Search for the cell housing the specified text and yield its (x, y) center coordinate. 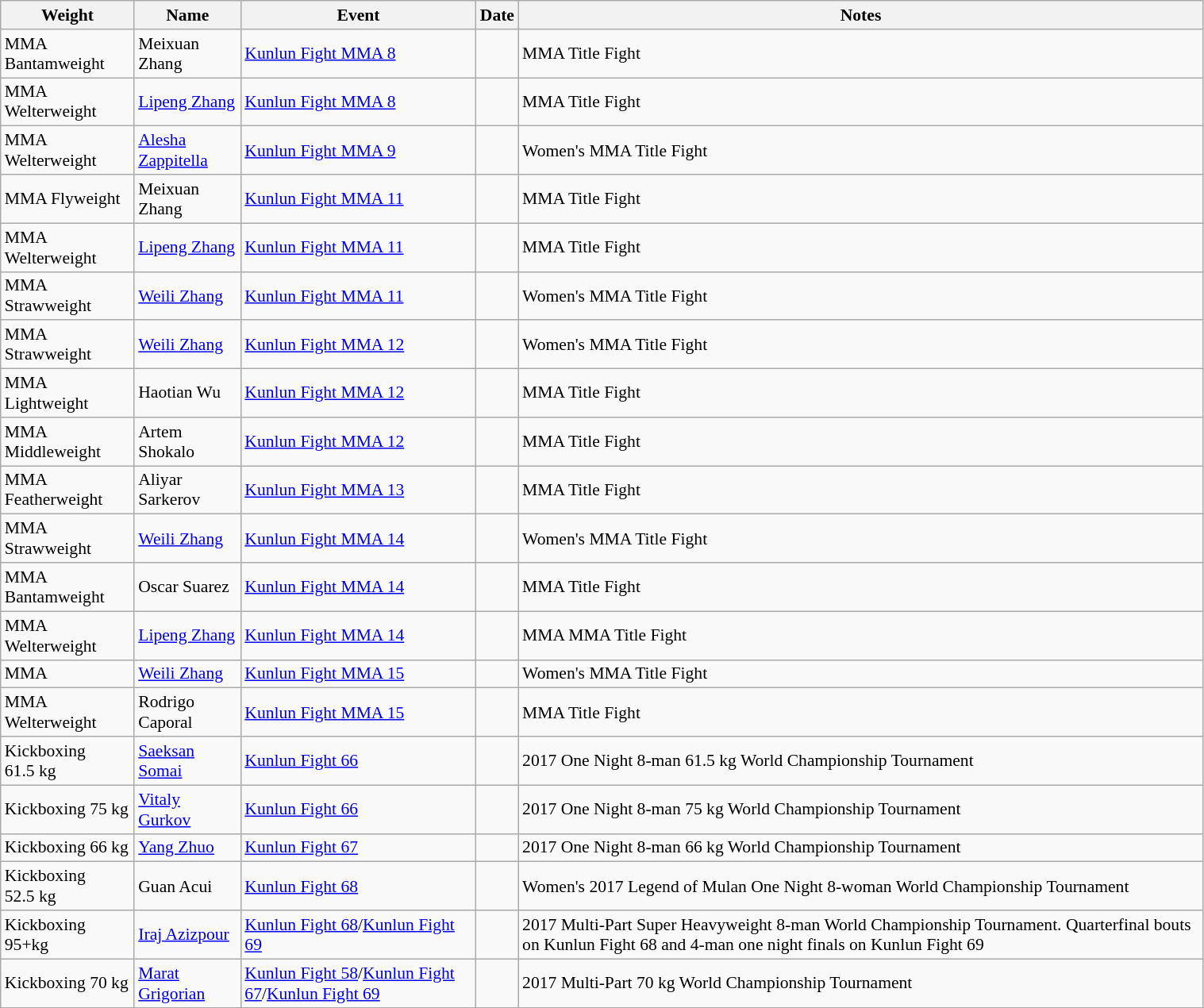
Kunlun Fight MMA 9 (358, 151)
Rodrigo Caporal (187, 713)
Kunlun Fight 68/Kunlun Fight 69 (358, 935)
Kickboxing 52.5 kg (67, 886)
MMA Featherweight (67, 491)
Kickboxing 95+kg (67, 935)
Iraj Azizpour (187, 935)
Haotian Wu (187, 394)
Kickboxing 61.5 kg (67, 760)
Marat Grigorian (187, 983)
MMA MMA Title Fight (860, 635)
Kunlun Fight 58/Kunlun Fight 67/Kunlun Fight 69 (358, 983)
2017 One Night 8-man 61.5 kg World Championship Tournament (860, 760)
Vitaly Gurkov (187, 810)
MMA Flyweight (67, 198)
2017 One Night 8-man 75 kg World Championship Tournament (860, 810)
Weight (67, 15)
2017 Multi-Part 70 kg World Championship Tournament (860, 983)
Kunlun Fight MMA 13 (358, 491)
Kickboxing 75 kg (67, 810)
Yang Zhuo (187, 848)
Event (358, 15)
Date (497, 15)
Notes (860, 15)
Artem Shokalo (187, 441)
MMA (67, 674)
Kickboxing 70 kg (67, 983)
MMA Middleweight (67, 441)
Saeksan Somai (187, 760)
Oscar Suarez (187, 587)
Kunlun Fight 68 (358, 886)
Alesha Zappitella (187, 151)
MMA Lightweight (67, 394)
Women's 2017 Legend of Mulan One Night 8-woman World Championship Tournament (860, 886)
Kunlun Fight 67 (358, 848)
Guan Acui (187, 886)
Name (187, 15)
2017 One Night 8-man 66 kg World Championship Tournament (860, 848)
Kickboxing 66 kg (67, 848)
Aliyar Sarkerov (187, 491)
